Output the (X, Y) coordinate of the center of the cell containing the given text.  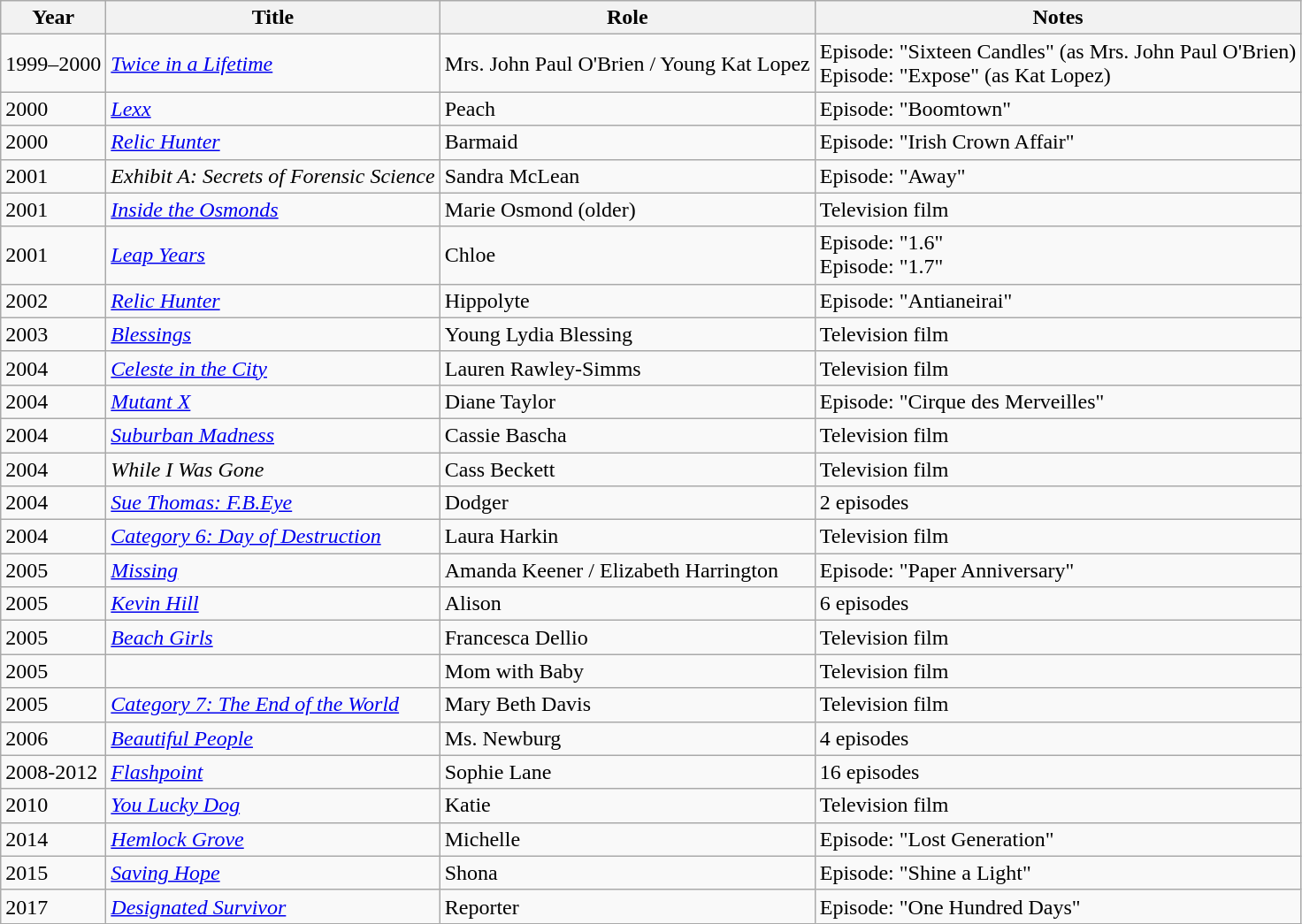
2014 (53, 839)
Sophie Lane (627, 772)
Role (627, 18)
Episode: "Paper Anniversary" (1058, 570)
Amanda Keener / Elizabeth Harrington (627, 570)
1999–2000 (53, 64)
While I Was Gone (272, 470)
Dodger (627, 503)
Category 7: The End of the World (272, 705)
Year (53, 18)
Episode: "Sixteen Candles" (as Mrs. John Paul O'Brien)Episode: "Expose" (as Kat Lopez) (1058, 64)
Inside the Osmonds (272, 210)
Young Lydia Blessing (627, 334)
16 episodes (1058, 772)
Episode: "Shine a Light" (1058, 873)
You Lucky Dog (272, 806)
Missing (272, 570)
Episode: "1.6"Episode: "1.7" (1058, 255)
Exhibit A: Secrets of Forensic Science (272, 176)
Title (272, 18)
Mutant X (272, 401)
Sandra McLean (627, 176)
2003 (53, 334)
Designated Survivor (272, 906)
Cassie Bascha (627, 435)
Laura Harkin (627, 537)
Saving Hope (272, 873)
Episode: "Cirque des Merveilles" (1058, 401)
Leap Years (272, 255)
Chloe (627, 255)
2006 (53, 738)
Michelle (627, 839)
Category 6: Day of Destruction (272, 537)
Blessings (272, 334)
Cass Beckett (627, 470)
Beach Girls (272, 638)
Episode: "Antianeirai" (1058, 301)
Marie Osmond (older) (627, 210)
2002 (53, 301)
2 episodes (1058, 503)
Diane Taylor (627, 401)
Twice in a Lifetime (272, 64)
Hemlock Grove (272, 839)
Peach (627, 109)
2008-2012 (53, 772)
Episode: "Irish Crown Affair" (1058, 142)
Ms. Newburg (627, 738)
Francesca Dellio (627, 638)
Lauren Rawley-Simms (627, 368)
2017 (53, 906)
Shona (627, 873)
Episode: "Boomtown" (1058, 109)
Barmaid (627, 142)
Mary Beth Davis (627, 705)
Kevin Hill (272, 604)
2010 (53, 806)
Hippolyte (627, 301)
Alison (627, 604)
Episode: "Lost Generation" (1058, 839)
Mom with Baby (627, 671)
2015 (53, 873)
4 episodes (1058, 738)
Sue Thomas: F.B.Eye (272, 503)
Notes (1058, 18)
Episode: "Away" (1058, 176)
6 episodes (1058, 604)
Mrs. John Paul O'Brien / Young Kat Lopez (627, 64)
Katie (627, 806)
Celeste in the City (272, 368)
Suburban Madness (272, 435)
Beautiful People (272, 738)
Flashpoint (272, 772)
Lexx (272, 109)
Reporter (627, 906)
Episode: "One Hundred Days" (1058, 906)
